Extract the (X, Y) coordinate from the center of the cell holding the provided text.  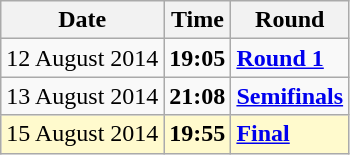
15 August 2014 (82, 134)
Round (290, 20)
Time (198, 20)
19:55 (198, 134)
Final (290, 134)
12 August 2014 (82, 58)
Semifinals (290, 96)
21:08 (198, 96)
Round 1 (290, 58)
13 August 2014 (82, 96)
Date (82, 20)
19:05 (198, 58)
